For the text-containing cell, return its midpoint in (X, Y) coordinate format. 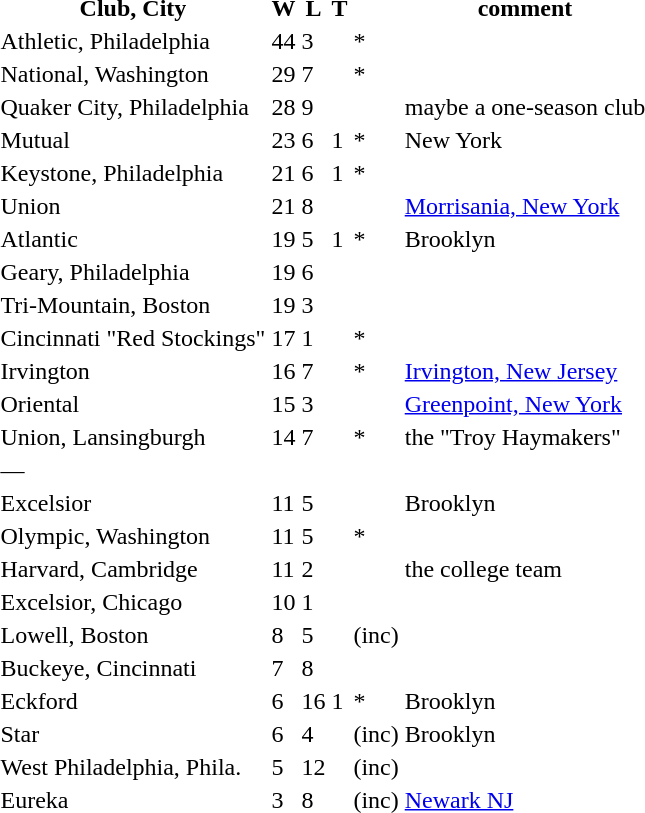
29 (284, 74)
44 (284, 41)
4 (314, 734)
15 (284, 404)
12 (314, 767)
23 (284, 140)
17 (284, 338)
14 (284, 437)
10 (284, 602)
9 (314, 107)
2 (314, 569)
28 (284, 107)
